Return (x, y) of the center of cell containing provided text 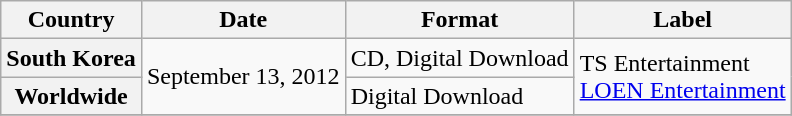
Digital Download (460, 96)
South Korea (72, 58)
Worldwide (72, 96)
TS EntertainmentLOEN Entertainment (682, 77)
Format (460, 20)
Label (682, 20)
Country (72, 20)
September 13, 2012 (243, 77)
CD, Digital Download (460, 58)
Date (243, 20)
